Extract the [x, y] coordinate from the center of the cell holding the provided text.  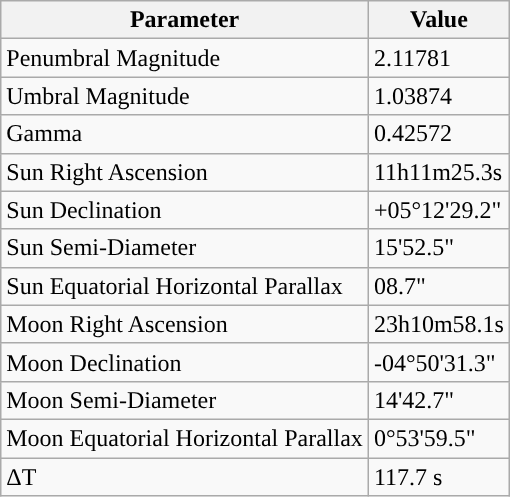
+05°12'29.2" [438, 210]
Parameter [185, 20]
-04°50'31.3" [438, 362]
117.7 s [438, 477]
Sun Declination [185, 210]
Sun Equatorial Horizontal Parallax [185, 286]
Moon Semi-Diameter [185, 400]
Umbral Magnitude [185, 96]
0.42572 [438, 134]
15'52.5" [438, 248]
Moon Equatorial Horizontal Parallax [185, 438]
Sun Right Ascension [185, 172]
Moon Declination [185, 362]
Moon Right Ascension [185, 324]
2.11781 [438, 58]
23h10m58.1s [438, 324]
14'42.7" [438, 400]
ΔT [185, 477]
Penumbral Magnitude [185, 58]
Gamma [185, 134]
Value [438, 20]
1.03874 [438, 96]
11h11m25.3s [438, 172]
08.7" [438, 286]
0°53'59.5" [438, 438]
Sun Semi-Diameter [185, 248]
